From the cell containing the given text, extract its center point as (X, Y) coordinate. 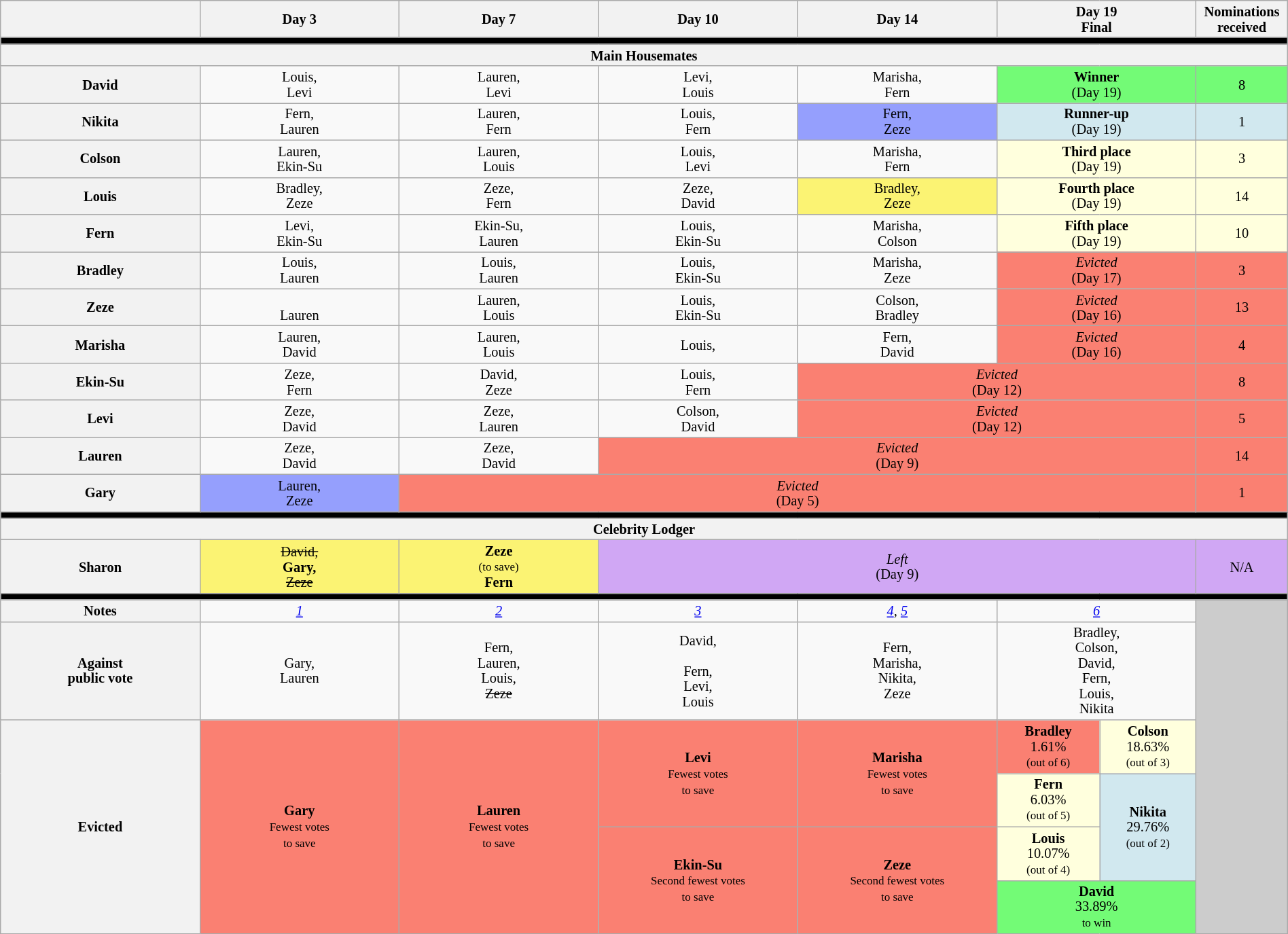
Colson,David (698, 418)
Left(Day 9) (897, 567)
Bradley1.61%(out of 6) (1048, 747)
Fern,Marisha,Nikita,Zeze (897, 671)
Ekin-SuSecond fewest votesto save (698, 880)
Third place(Day 19) (1096, 159)
Bradley (101, 270)
2 (499, 611)
Evicted(Day 9) (897, 455)
Ekin-Su (101, 382)
Lauren,Zeze (299, 493)
4 (1242, 344)
Levi (101, 418)
Fifth place(Day 19) (1096, 232)
Fern,David (897, 344)
Winner(Day 19) (1096, 84)
LeviFewest votesto save (698, 773)
David33.89%to win (1096, 908)
Sharon (101, 567)
10 (1242, 232)
Fern,Lauren (299, 121)
David,Fern,Levi,Louis (698, 671)
Louis, (698, 344)
Evicted(Day 17) (1096, 270)
David (101, 84)
Zeze(to save)Fern (499, 567)
Colson 18.63%(out of 3) (1148, 747)
Marisha,Colson (897, 232)
Day 7 (499, 19)
Marisha (101, 344)
David,Gary,Zeze (299, 567)
Evicted(Day 5) (798, 493)
Runner-up(Day 19) (1096, 121)
Main Housemates (644, 55)
Gary,Lauren (299, 671)
Bradley,Colson,David,Fern,Louis,Nikita (1096, 671)
Nominationsreceived (1242, 19)
Louis10.07%(out of 4) (1048, 853)
Zeze (101, 307)
Celebrity Lodger (644, 528)
Fern6.03%(out of 5) (1048, 800)
Zeze,Lauren (499, 418)
Againstpublic vote (101, 671)
Ekin-Su,Lauren (499, 232)
Lauren,Levi (499, 84)
4, 5 (897, 611)
Fourth place(Day 19) (1096, 196)
Fern (101, 232)
N/A (1242, 567)
Day 3 (299, 19)
Levi,Louis (698, 84)
Louis (101, 196)
Lauren,Fern (499, 121)
Marisha,Zeze (897, 270)
Fern,Zeze (897, 121)
Notes (101, 611)
ZezeSecond fewest votesto save (897, 880)
Nikita (101, 121)
David,Zeze (499, 382)
6 (1096, 611)
Day 19Final (1096, 19)
Day 14 (897, 19)
Lauren,Ekin-Su (299, 159)
13 (1242, 307)
5 (1242, 418)
Colson (101, 159)
Colson,Bradley (897, 307)
Lauren,David (299, 344)
MarishaFewest votesto save (897, 773)
GaryFewest votesto save (299, 827)
Levi,Ekin-Su (299, 232)
Day 10 (698, 19)
LaurenFewest votesto save (499, 827)
Nikita29.76%(out of 2) (1148, 826)
Fern,Lauren,Louis,Zeze (499, 671)
Evicted (101, 827)
Gary (101, 493)
